Find where the given text appears and provide that cell's center as (X, Y) coordinate. 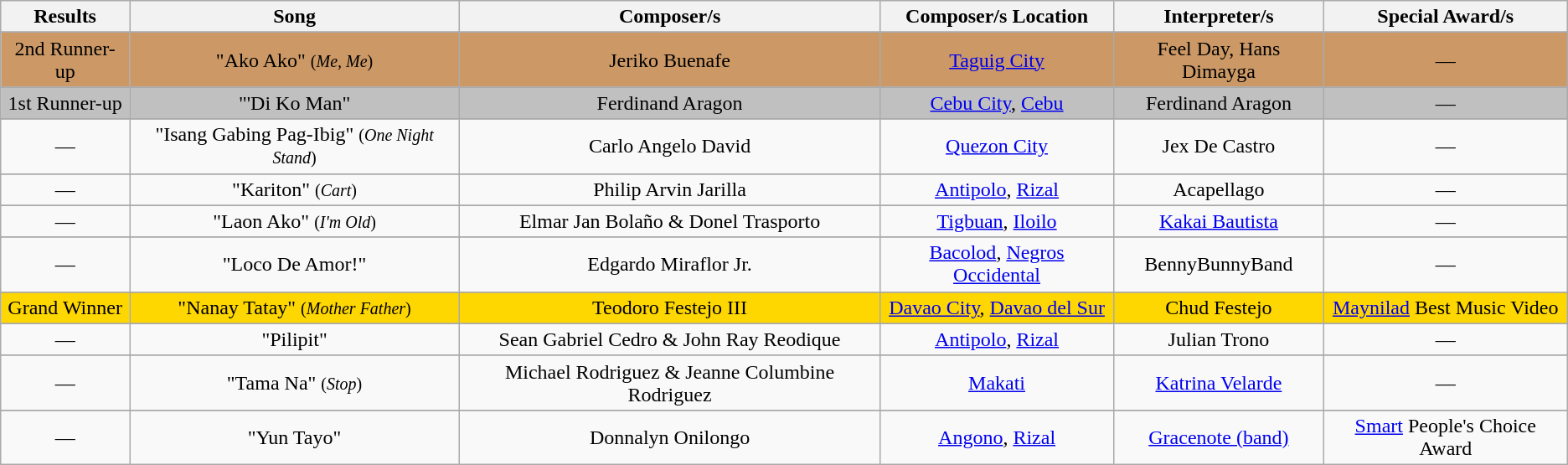
Feel Day, Hans Dimayga (1220, 60)
Acapellago (1220, 189)
Elmar Jan Bolaño & Donel Trasporto (670, 221)
Song (295, 17)
"Kariton" (Cart) (295, 189)
Taguig City (997, 60)
Chud Festejo (1220, 307)
"Yun Tayo" (295, 437)
Results (65, 17)
Kakai Bautista (1220, 221)
2nd Runner-up (65, 60)
"Pilipit" (295, 339)
Davao City, Davao del Sur (997, 307)
"Isang Gabing Pag-Ibig" (One Night Stand) (295, 146)
Carlo Angelo David (670, 146)
Quezon City (997, 146)
Cebu City, Cebu (997, 103)
Sean Gabriel Cedro & John Ray Reodique (670, 339)
Tigbuan, Iloilo (997, 221)
Katrina Velarde (1220, 382)
Smart People's Choice Award (1446, 437)
Jeriko Buenafe (670, 60)
Interpreter/s (1220, 17)
1st Runner-up (65, 103)
Composer/s (670, 17)
Gracenote (band) (1220, 437)
Grand Winner (65, 307)
Maynilad Best Music Video (1446, 307)
Jex De Castro (1220, 146)
Donnalyn Onilongo (670, 437)
Julian Trono (1220, 339)
"Loco De Amor!" (295, 265)
"Nanay Tatay" (Mother Father) (295, 307)
"Laon Ako" (I'm Old) (295, 221)
"Tama Na" (Stop) (295, 382)
Philip Arvin Jarilla (670, 189)
"Ako Ako" (Me, Me) (295, 60)
"'Di Ko Man" (295, 103)
Composer/s Location (997, 17)
Special Award/s (1446, 17)
Edgardo Miraflor Jr. (670, 265)
BennyBunnyBand (1220, 265)
Angono, Rizal (997, 437)
Bacolod, Negros Occidental (997, 265)
Makati (997, 382)
Teodoro Festejo III (670, 307)
Michael Rodriguez & Jeanne Columbine Rodriguez (670, 382)
